Find where the given text appears and provide that cell's center as (X, Y) coordinate. 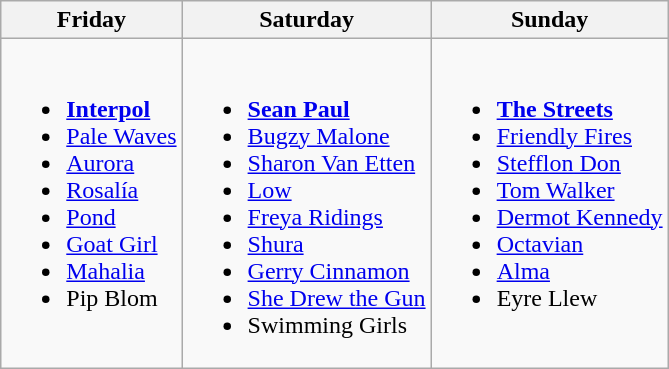
Sean PaulBugzy MaloneSharon Van EttenLowFreya RidingsShuraGerry CinnamonShe Drew the GunSwimming Girls (306, 204)
Friday (92, 20)
Saturday (306, 20)
Sunday (550, 20)
The StreetsFriendly FiresStefflon DonTom WalkerDermot KennedyOctavianAlmaEyre Llew (550, 204)
InterpolPale WavesAuroraRosalíaPondGoat GirlMahaliaPip Blom (92, 204)
